Return [x, y] of the center of cell containing provided text 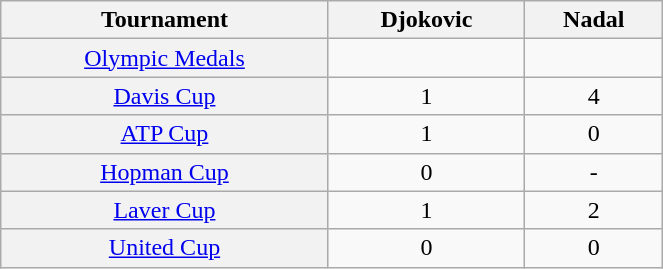
ATP Cup [164, 134]
- [594, 172]
2 [594, 210]
Hopman Cup [164, 172]
Djokovic [426, 20]
Tournament [164, 20]
United Cup [164, 248]
4 [594, 96]
Olympic Medals [164, 58]
Nadal [594, 20]
Davis Cup [164, 96]
Laver Cup [164, 210]
